Locate the cell with the specified text and output its [x, y] center coordinate. 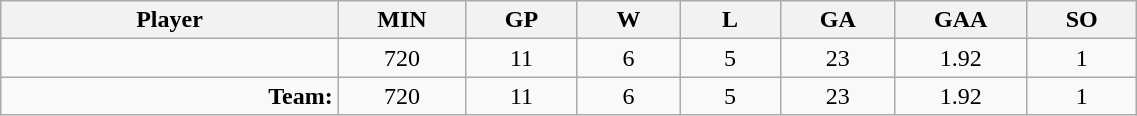
GP [522, 20]
GA [838, 20]
L [730, 20]
Player [170, 20]
W [628, 20]
Team: [170, 96]
SO [1081, 20]
MIN [402, 20]
GAA [961, 20]
